Extract the [x, y] coordinate from the center of the cell holding the provided text.  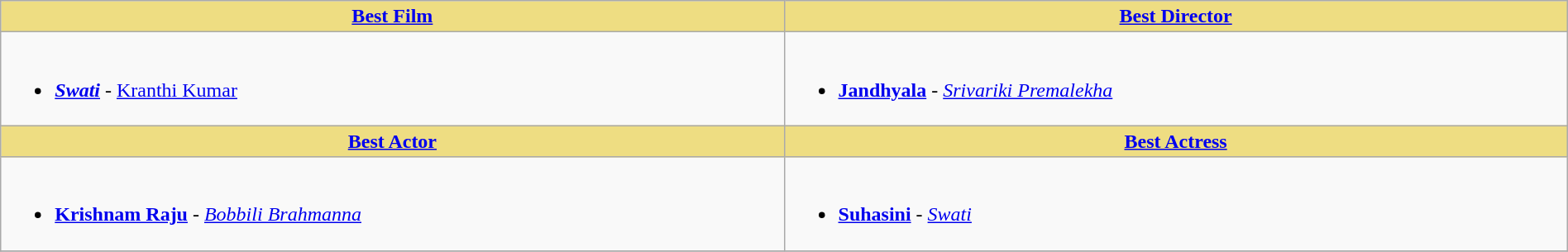
Swati - Kranthi Kumar [392, 79]
Best Actor [392, 141]
Best Director [1176, 17]
Krishnam Raju - Bobbili Brahmanna [392, 203]
Jandhyala - Srivariki Premalekha [1176, 79]
Best Film [392, 17]
Best Actress [1176, 141]
Suhasini - Swati [1176, 203]
